Output the (x, y) coordinate of the center of the cell containing the given text.  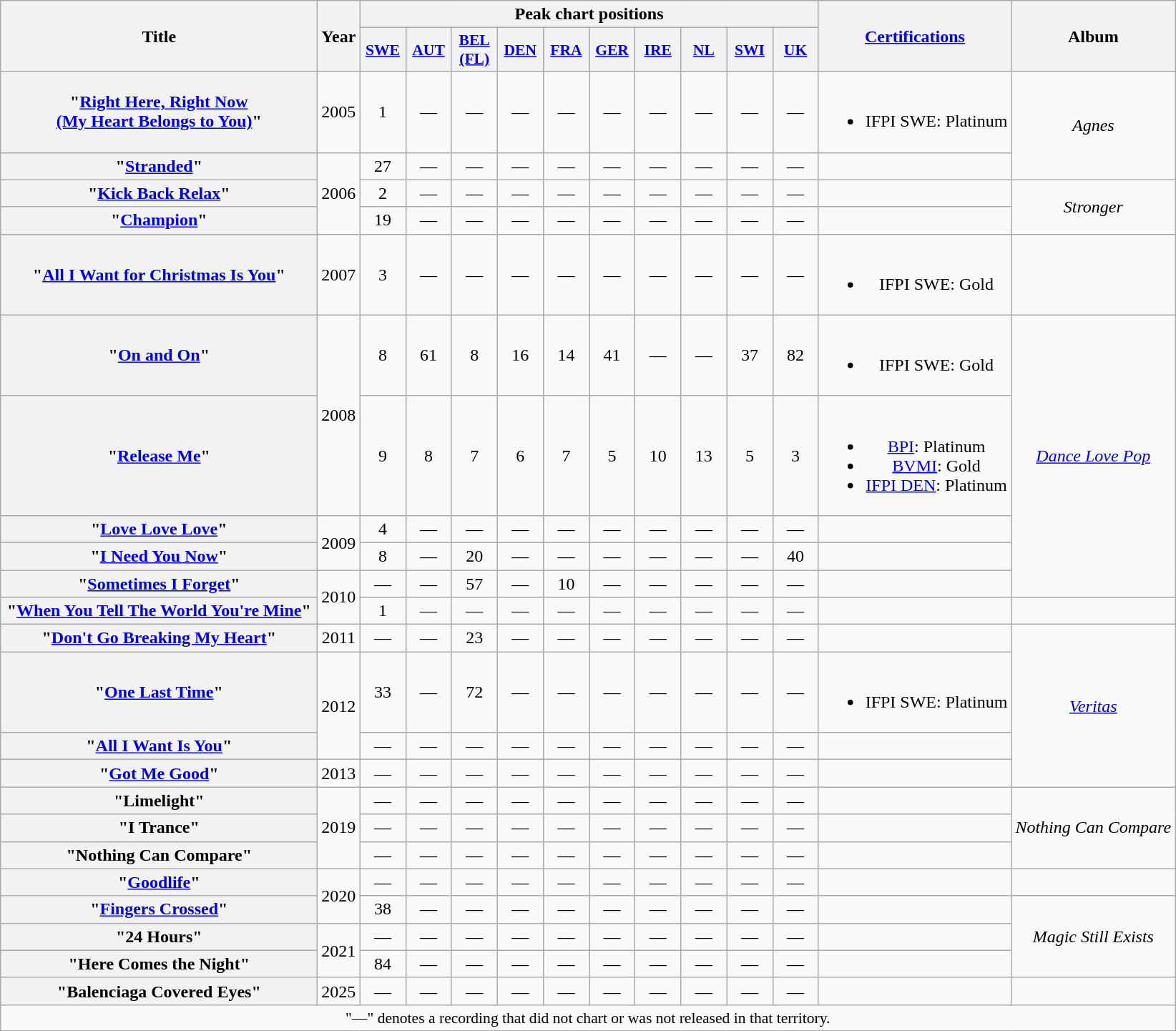
"Kick Back Relax" (159, 193)
BEL (FL) (474, 50)
SWE (383, 50)
GER (612, 50)
SWI (750, 50)
"Right Here, Right Now(My Heart Belongs to You)" (159, 112)
BPI: PlatinumBVMI: GoldIFPI DEN: Platinum (915, 455)
Magic Still Exists (1093, 937)
"Goodlife" (159, 882)
Stronger (1093, 207)
"One Last Time" (159, 693)
"Got Me Good" (159, 773)
Year (339, 36)
2010 (339, 597)
16 (520, 355)
Dance Love Pop (1093, 456)
9 (383, 455)
"Champion" (159, 220)
"24 Hours" (159, 937)
2021 (339, 950)
2019 (339, 828)
38 (383, 909)
FRA (566, 50)
Album (1093, 36)
"Balenciaga Covered Eyes" (159, 991)
"Stranded" (159, 166)
"Limelight" (159, 801)
DEN (520, 50)
4 (383, 529)
"When You Tell The World You're Mine" (159, 611)
84 (383, 964)
2006 (339, 193)
2008 (339, 415)
"Here Comes the Night" (159, 964)
AUT (428, 50)
14 (566, 355)
"Nothing Can Compare" (159, 855)
"All I Want for Christmas Is You" (159, 275)
"—" denotes a recording that did not chart or was not released in that territory. (588, 1017)
"Fingers Crossed" (159, 909)
Title (159, 36)
33 (383, 693)
27 (383, 166)
2 (383, 193)
2007 (339, 275)
2025 (339, 991)
6 (520, 455)
40 (795, 556)
2013 (339, 773)
"All I Want Is You" (159, 746)
NL (704, 50)
"Don't Go Breaking My Heart" (159, 638)
61 (428, 355)
72 (474, 693)
13 (704, 455)
"Release Me" (159, 455)
"I Trance" (159, 828)
"Sometimes I Forget" (159, 583)
37 (750, 355)
Peak chart positions (589, 14)
2009 (339, 542)
2012 (339, 705)
2011 (339, 638)
82 (795, 355)
57 (474, 583)
"I Need You Now" (159, 556)
"On and On" (159, 355)
IRE (658, 50)
Nothing Can Compare (1093, 828)
2020 (339, 896)
"Love Love Love" (159, 529)
Agnes (1093, 126)
19 (383, 220)
2005 (339, 112)
Veritas (1093, 705)
23 (474, 638)
UK (795, 50)
Certifications (915, 36)
41 (612, 355)
20 (474, 556)
